Return the (X, Y) coordinate for the center point of the cell that contains the specified text.  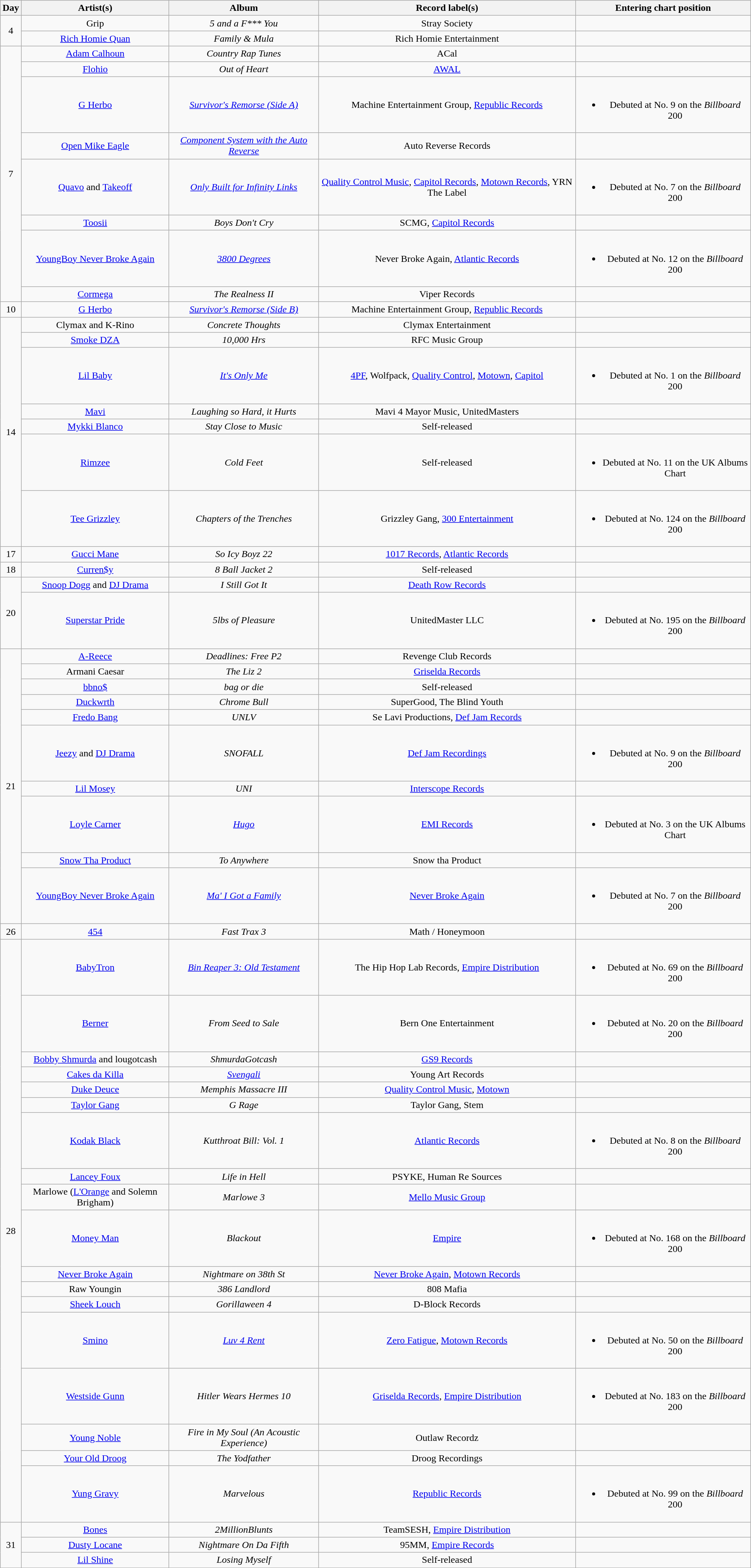
Cakes da Killa (95, 1074)
D-Block Records (447, 1305)
Lil Mosey (95, 789)
20 (11, 613)
bag or die (244, 687)
14 (11, 432)
Kodak Black (95, 1141)
Debuted at No. 69 on the Billboard 200 (663, 967)
The Hip Hop Lab Records, Empire Distribution (447, 967)
Quality Control Music, Capitol Records, Motown Records, YRN The Label (447, 187)
Money Man (95, 1238)
Debuted at No. 1 on the Billboard 200 (663, 376)
Svengali (244, 1074)
Survivor's Remorse (Side B) (244, 309)
Debuted at No. 11 on the UK Albums Chart (663, 462)
Hugo (244, 825)
Fire in My Soul (An Acoustic Experience) (244, 1437)
Debuted at No. 168 on the Billboard 200 (663, 1238)
UNI (244, 789)
Marlowe (L'Orange and Solemn Brigham) (95, 1197)
Debuted at No. 12 on the Billboard 200 (663, 258)
Berner (95, 1023)
Mello Music Group (447, 1197)
Lil Shine (95, 1560)
2MillionBlunts (244, 1530)
Quality Control Music, Motown (447, 1090)
A-Reece (95, 656)
Marlowe 3 (244, 1197)
Republic Records (447, 1494)
ShmurdaGotcash (244, 1059)
Rich Homie Quan (95, 38)
Hitler Wears Hermes 10 (244, 1396)
Debuted at No. 183 on the Billboard 200 (663, 1396)
So Icy Boyz 22 (244, 554)
454 (95, 932)
Toosii (95, 223)
The Liz 2 (244, 671)
31 (11, 1545)
Auto Reverse Records (447, 146)
Component System with the Auto Reverse (244, 146)
Snow Tha Product (95, 860)
Interscope Records (447, 789)
Math / Honeymoon (447, 932)
Only Built for Infinity Links (244, 187)
Young Noble (95, 1437)
Luv 4 Rent (244, 1340)
UnitedMaster LLC (447, 620)
Never Broke Again, Motown Records (447, 1274)
Westside Gunn (95, 1396)
Chrome Bull (244, 702)
Debuted at No. 20 on the Billboard 200 (663, 1023)
PSYKE, Human Re Sources (447, 1176)
ACal (447, 54)
Griselda Records (447, 671)
Raw Youngin (95, 1289)
Yung Gravy (95, 1494)
Zero Fatigue, Motown Records (447, 1340)
Lancey Foux (95, 1176)
bbno$ (95, 687)
Outlaw Recordz (447, 1437)
Marvelous (244, 1494)
Stray Society (447, 23)
Griselda Records, Empire Distribution (447, 1396)
Clymax Entertainment (447, 324)
Armani Caesar (95, 671)
5 and a F*** You (244, 23)
Jeezy and DJ Drama (95, 753)
BabyTron (95, 967)
Losing Myself (244, 1560)
Debuted at No. 8 on the Billboard 200 (663, 1141)
1017 Records, Atlantic Records (447, 554)
Laughing so Hard, it Hurts (244, 411)
TeamSESH, Empire Distribution (447, 1530)
5lbs of Pleasure (244, 620)
Bones (95, 1530)
Blackout (244, 1238)
Artist(s) (95, 8)
From Seed to Sale (244, 1023)
8 Ball Jacket 2 (244, 569)
4 (11, 31)
Cold Feet (244, 462)
Snow tha Product (447, 860)
Debuted at No. 50 on the Billboard 200 (663, 1340)
Boys Don't Cry (244, 223)
Survivor's Remorse (Side A) (244, 105)
Rimzee (95, 462)
Entering chart position (663, 8)
26 (11, 932)
Droog Recordings (447, 1458)
UNLV (244, 717)
Mavi (95, 411)
Empire (447, 1238)
Never Broke Again, Atlantic Records (447, 258)
Bern One Entertainment (447, 1023)
Clymax and K-Rino (95, 324)
7 (11, 174)
Kutthroat Bill: Vol. 1 (244, 1141)
Cormega (95, 294)
Nightmare On Da Fifth (244, 1545)
Mykki Blanco (95, 427)
SuperGood, The Blind Youth (447, 702)
Curren$y (95, 569)
Grizzley Gang, 300 Entertainment (447, 519)
Record label(s) (447, 8)
95MM, Empire Records (447, 1545)
Loyle Carner (95, 825)
Mavi 4 Mayor Music, UnitedMasters (447, 411)
Memphis Massacre III (244, 1090)
10,000 Hrs (244, 340)
Debuted at No. 3 on the UK Albums Chart (663, 825)
Life in Hell (244, 1176)
GS9 Records (447, 1059)
Snoop Dogg and DJ Drama (95, 585)
Your Old Droog (95, 1458)
Debuted at No. 124 on the Billboard 200 (663, 519)
Bin Reaper 3: Old Testament (244, 967)
Death Row Records (447, 585)
It's Only Me (244, 376)
Country Rap Tunes (244, 54)
28 (11, 1230)
Def Jam Recordings (447, 753)
Taylor Gang (95, 1105)
EMI Records (447, 825)
SCMG, Capitol Records (447, 223)
Open Mike Eagle (95, 146)
Fredo Bang (95, 717)
SNOFALL (244, 753)
4PF, Wolfpack, Quality Control, Motown, Capitol (447, 376)
Duckwrth (95, 702)
Concrete Thoughts (244, 324)
Ma' I Got a Family (244, 896)
RFC Music Group (447, 340)
Superstar Pride (95, 620)
386 Landlord (244, 1289)
Atlantic Records (447, 1141)
Grip (95, 23)
Rich Homie Entertainment (447, 38)
Stay Close to Music (244, 427)
The Yodfather (244, 1458)
10 (11, 309)
Fast Trax 3 (244, 932)
Nightmare on 38th St (244, 1274)
Gorillaween 4 (244, 1305)
Family & Mula (244, 38)
Smino (95, 1340)
21 (11, 786)
Album (244, 8)
Smoke DZA (95, 340)
Day (11, 8)
Quavo and Takeoff (95, 187)
Gucci Mane (95, 554)
Se Lavi Productions, Def Jam Records (447, 717)
808 Mafia (447, 1289)
3800 Degrees (244, 258)
Bobby Shmurda and lougotcash (95, 1059)
Taylor Gang, Stem (447, 1105)
Duke Deuce (95, 1090)
Debuted at No. 195 on the Billboard 200 (663, 620)
17 (11, 554)
Dusty Locane (95, 1545)
Viper Records (447, 294)
Deadlines: Free P2 (244, 656)
Adam Calhoun (95, 54)
Young Art Records (447, 1074)
Tee Grizzley (95, 519)
18 (11, 569)
G Rage (244, 1105)
Flohio (95, 69)
Revenge Club Records (447, 656)
Sheek Louch (95, 1305)
To Anywhere (244, 860)
Lil Baby (95, 376)
Debuted at No. 99 on the Billboard 200 (663, 1494)
I Still Got It (244, 585)
AWAL (447, 69)
The Realness II (244, 294)
Chapters of the Trenches (244, 519)
Out of Heart (244, 69)
